Determine the (x, y) coordinate at the center of the cell enclosing the given text.  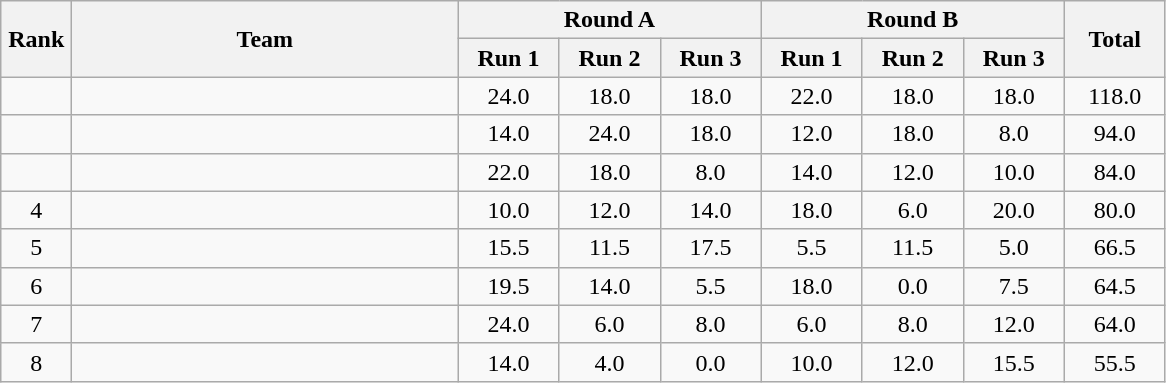
64.0 (1114, 324)
55.5 (1114, 362)
84.0 (1114, 172)
94.0 (1114, 134)
64.5 (1114, 286)
5.0 (1014, 248)
Round B (912, 20)
8 (36, 362)
80.0 (1114, 210)
20.0 (1014, 210)
Round A (610, 20)
7 (36, 324)
118.0 (1114, 96)
5 (36, 248)
4 (36, 210)
19.5 (508, 286)
Rank (36, 39)
6 (36, 286)
Total (1114, 39)
66.5 (1114, 248)
Team (265, 39)
7.5 (1014, 286)
17.5 (710, 248)
4.0 (610, 362)
